For the text-containing cell, return its midpoint in [X, Y] coordinate format. 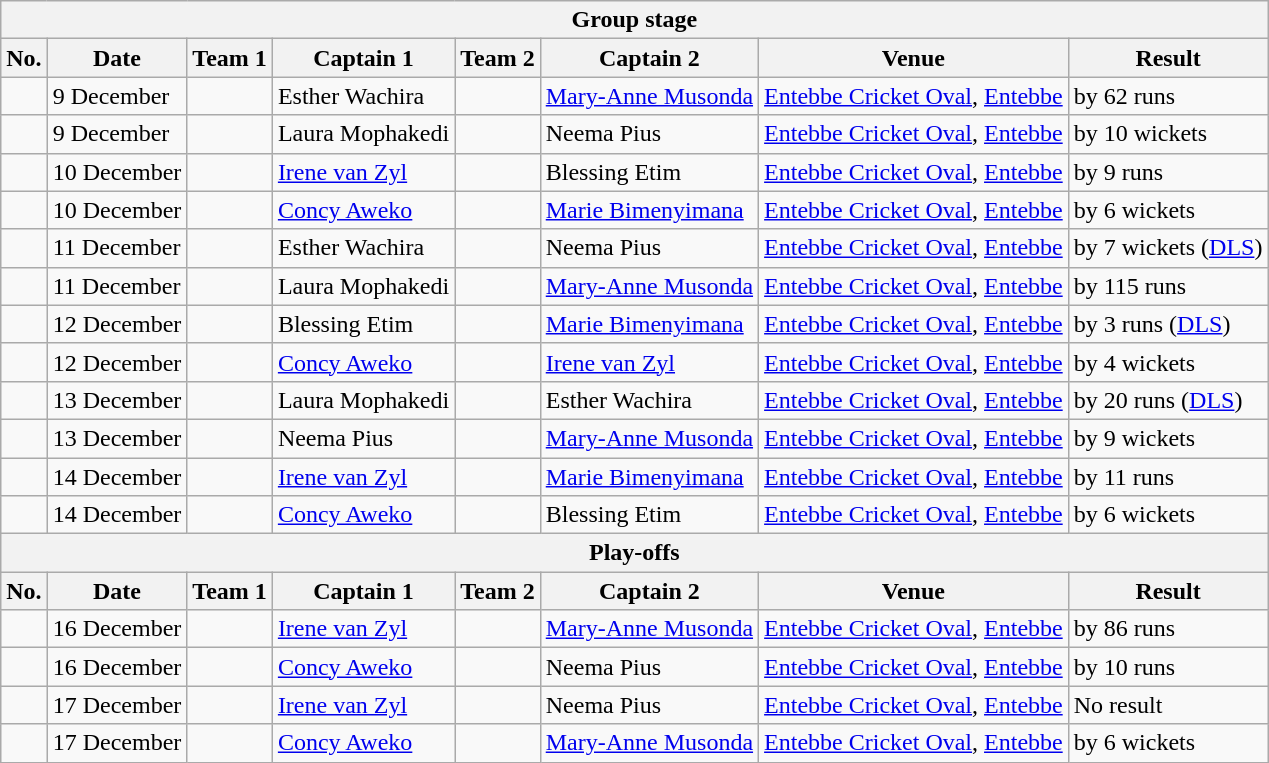
by 86 runs [1168, 629]
by 4 wickets [1168, 362]
by 10 runs [1168, 667]
by 3 runs (DLS) [1168, 324]
Play-offs [634, 553]
No result [1168, 705]
by 115 runs [1168, 286]
by 10 wickets [1168, 134]
by 20 runs (DLS) [1168, 400]
by 7 wickets (DLS) [1168, 248]
by 62 runs [1168, 96]
Group stage [634, 20]
by 9 runs [1168, 172]
by 11 runs [1168, 477]
by 9 wickets [1168, 438]
